From the cell containing the given text, extract its center point as (X, Y) coordinate. 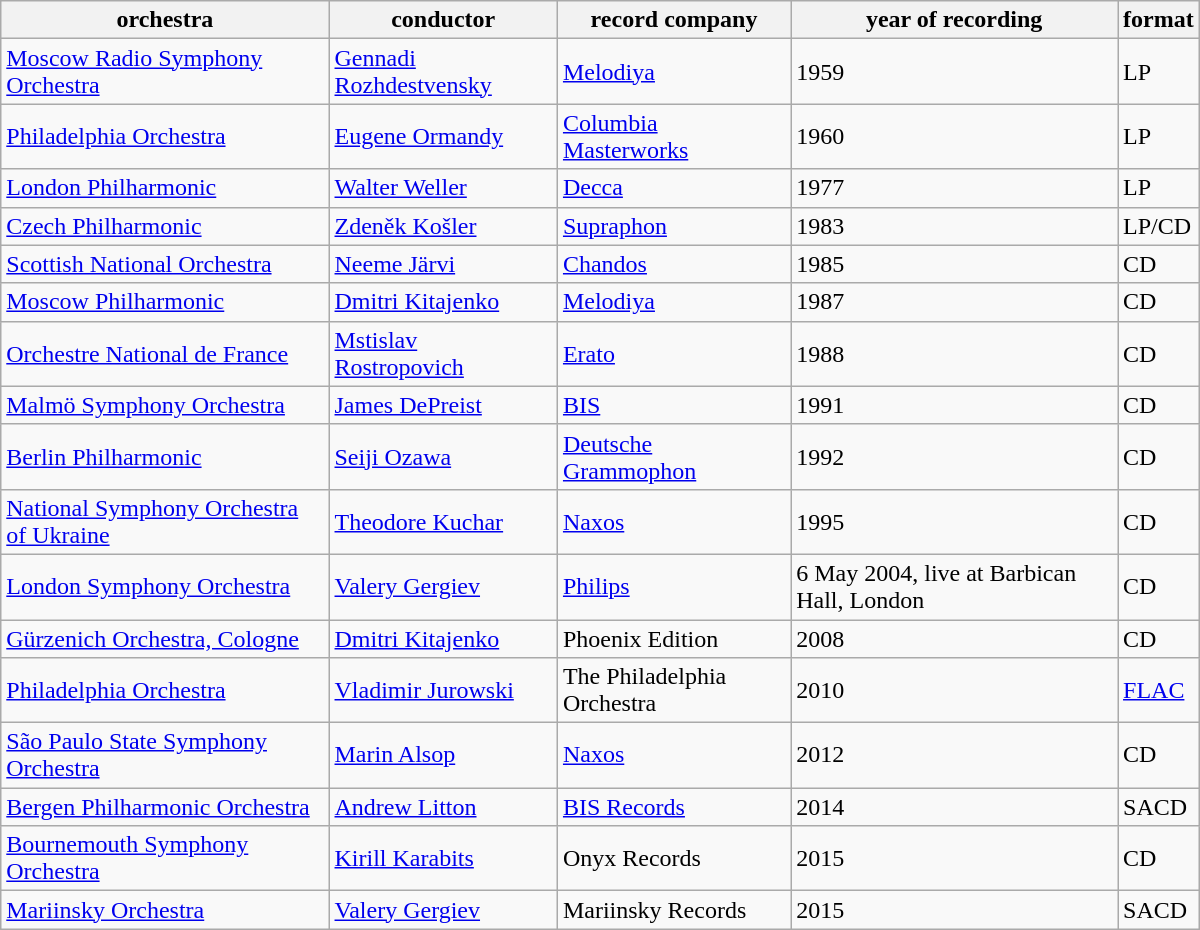
Gürzenich Orchestra, Cologne (165, 639)
Decca (674, 188)
Erato (674, 354)
Moscow Radio Symphony Orchestra (165, 72)
1991 (954, 405)
1983 (954, 226)
6 May 2004, live at Barbican Hall, London (954, 586)
London Symphony Orchestra (165, 586)
1985 (954, 264)
conductor (443, 20)
1995 (954, 522)
Zdeněk Košler (443, 226)
2008 (954, 639)
BIS Records (674, 807)
2010 (954, 690)
Mariinsky Orchestra (165, 910)
Bergen Philharmonic Orchestra (165, 807)
1977 (954, 188)
BIS (674, 405)
1959 (954, 72)
Onyx Records (674, 858)
Chandos (674, 264)
Gennadi Rozhdestvensky (443, 72)
Vladimir Jurowski (443, 690)
Andrew Litton (443, 807)
1987 (954, 302)
Theodore Kuchar (443, 522)
Eugene Ormandy (443, 136)
The Philadelphia Orchestra (674, 690)
Supraphon (674, 226)
record company (674, 20)
Neeme Järvi (443, 264)
Mariinsky Records (674, 910)
format (1159, 20)
Czech Philharmonic (165, 226)
London Philharmonic (165, 188)
1992 (954, 456)
FLAC (1159, 690)
2014 (954, 807)
year of recording (954, 20)
orchestra (165, 20)
Walter Weller (443, 188)
Bournemouth Symphony Orchestra (165, 858)
Columbia Masterworks (674, 136)
Phoenix Edition (674, 639)
Marin Alsop (443, 756)
Mstislav Rostropovich (443, 354)
LP/CD (1159, 226)
James DePreist (443, 405)
1960 (954, 136)
Philips (674, 586)
Deutsche Grammophon (674, 456)
Berlin Philharmonic (165, 456)
National Symphony Orchestra of Ukraine (165, 522)
São Paulo State Symphony Orchestra (165, 756)
Scottish National Orchestra (165, 264)
Malmö Symphony Orchestra (165, 405)
2012 (954, 756)
Kirill Karabits (443, 858)
Moscow Philharmonic (165, 302)
Seiji Ozawa (443, 456)
1988 (954, 354)
Orchestre National de France (165, 354)
